Provide the (X, Y) coordinate of the cell's center where the given text is located.  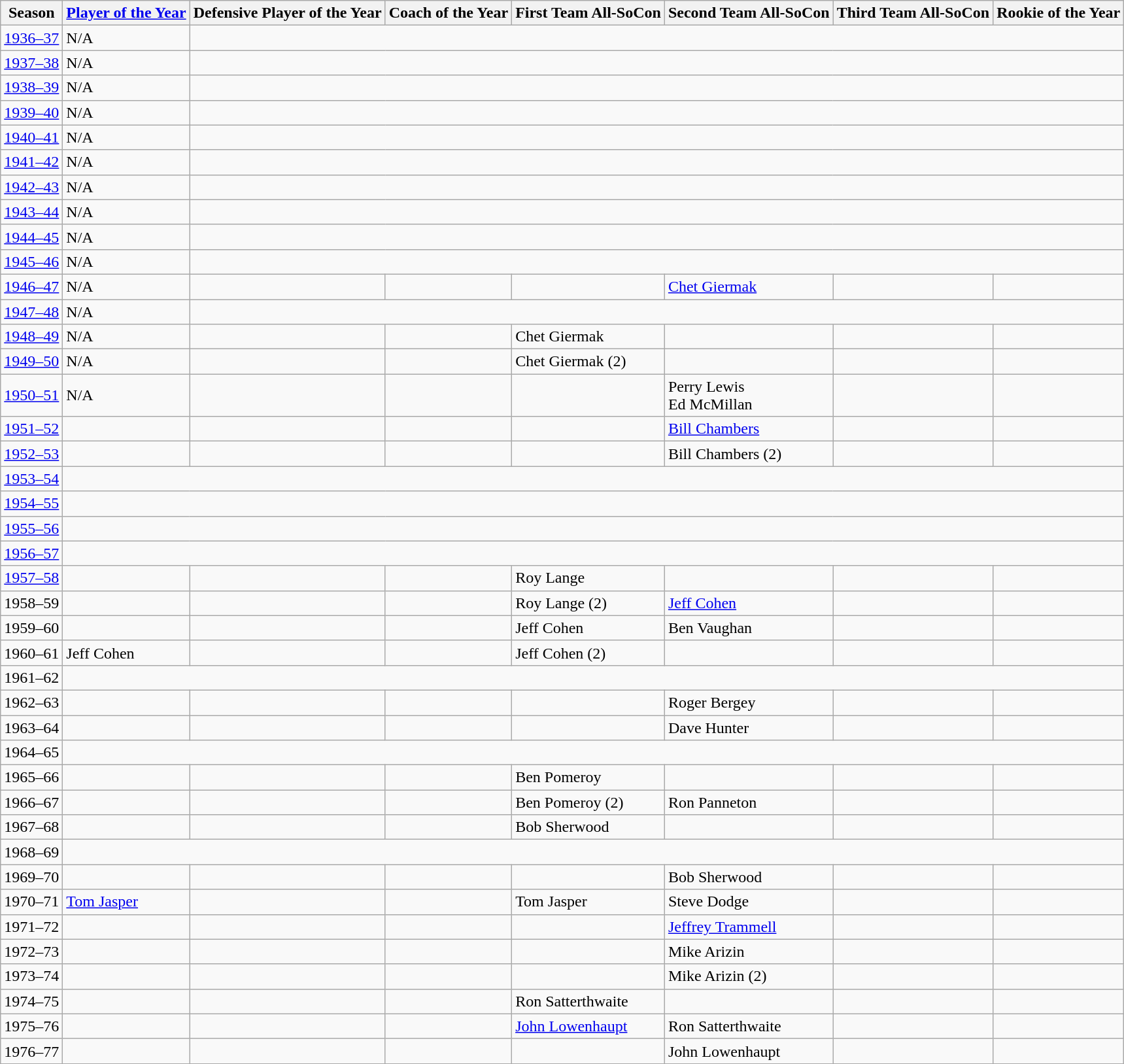
Chet Giermak (2) (588, 362)
1956–57 (31, 553)
Jeff Cohen (2) (588, 653)
Dave Hunter (749, 728)
1976–77 (31, 1051)
1955–56 (31, 528)
1943–44 (31, 212)
1975–76 (31, 1026)
Roy Lange (588, 578)
1946–47 (31, 286)
1945–46 (31, 262)
1950–51 (31, 395)
1963–64 (31, 728)
1969–70 (31, 877)
First Team All-SoCon (588, 13)
Season (31, 13)
Bill Chambers (749, 429)
Player of the Year (126, 13)
Mike Arizin (2) (749, 976)
1936–37 (31, 38)
1968–69 (31, 852)
1967–68 (31, 827)
1940–41 (31, 137)
Rookie of the Year (1059, 13)
Coach of the Year (449, 13)
1939–40 (31, 112)
1960–61 (31, 653)
1961–62 (31, 678)
Second Team All-SoCon (749, 13)
1942–43 (31, 187)
Ben Pomeroy (2) (588, 802)
1944–45 (31, 237)
1937–38 (31, 63)
Roy Lange (2) (588, 603)
1974–75 (31, 1001)
1973–74 (31, 976)
Defensive Player of the Year (288, 13)
1949–50 (31, 362)
1958–59 (31, 603)
1959–60 (31, 628)
1941–42 (31, 162)
Mike Arizin (749, 952)
1965–66 (31, 778)
1957–58 (31, 578)
Ben Vaughan (749, 628)
1972–73 (31, 952)
1948–49 (31, 337)
Jeffrey Trammell (749, 927)
Ron Panneton (749, 802)
1971–72 (31, 927)
Perry LewisEd McMillan (749, 395)
1947–48 (31, 312)
1964–65 (31, 753)
1966–67 (31, 802)
1952–53 (31, 454)
Ben Pomeroy (588, 778)
1938–39 (31, 88)
1954–55 (31, 504)
1970–71 (31, 902)
Bill Chambers (2) (749, 454)
Roger Bergey (749, 702)
Steve Dodge (749, 902)
Third Team All-SoCon (913, 13)
1953–54 (31, 479)
1962–63 (31, 702)
1951–52 (31, 429)
